Identify which cell holds the provided text, then report its (X, Y) central coordinate. 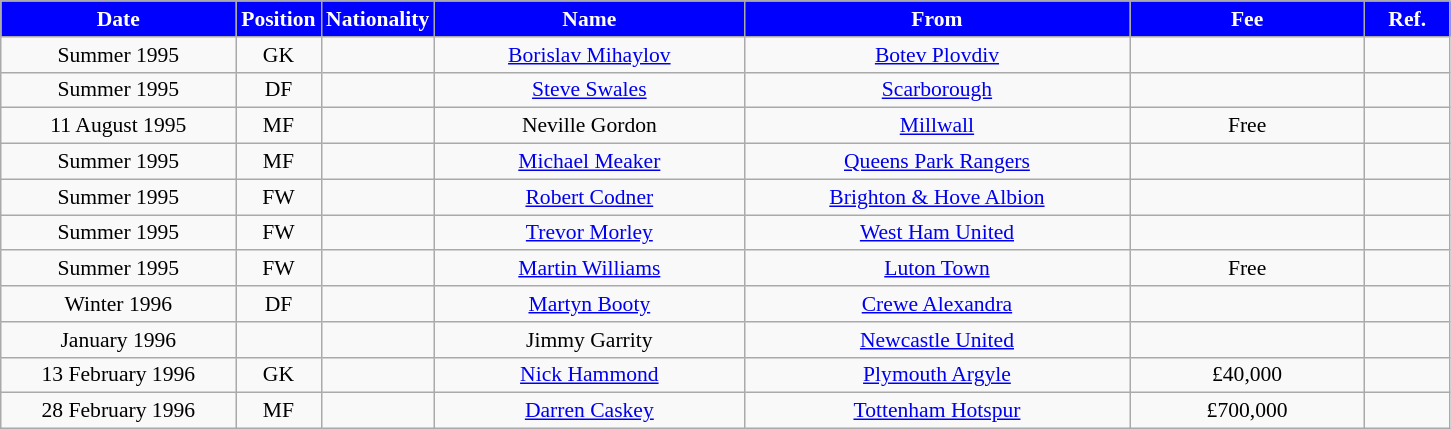
Nick Hammond (589, 375)
Tottenham Hotspur (936, 411)
Brighton & Hove Albion (936, 197)
Robert Codner (589, 197)
Newcastle United (936, 340)
Scarborough (936, 90)
Date (118, 19)
Jimmy Garrity (589, 340)
Ref. (1408, 19)
13 February 1996 (118, 375)
28 February 1996 (118, 411)
Plymouth Argyle (936, 375)
Martyn Booty (589, 304)
Trevor Morley (589, 233)
11 August 1995 (118, 126)
£700,000 (1248, 411)
Name (589, 19)
Fee (1248, 19)
Millwall (936, 126)
January 1996 (118, 340)
Position (278, 19)
£40,000 (1248, 375)
Crewe Alexandra (936, 304)
Martin Williams (589, 269)
Borislav Mihaylov (589, 55)
Queens Park Rangers (936, 162)
Darren Caskey (589, 411)
West Ham United (936, 233)
Luton Town (936, 269)
Nationality (378, 19)
From (936, 19)
Neville Gordon (589, 126)
Botev Plovdiv (936, 55)
Steve Swales (589, 90)
Winter 1996 (118, 304)
Michael Meaker (589, 162)
